Determine the [x, y] coordinate at the center of the cell enclosing the given text.  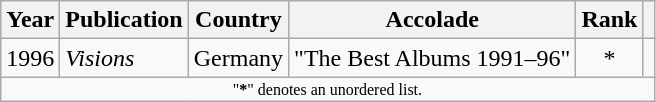
Country [238, 20]
Year [30, 20]
"*" denotes an unordered list. [328, 89]
Publication [124, 20]
Rank [610, 20]
1996 [30, 58]
* [610, 58]
Visions [124, 58]
Germany [238, 58]
Accolade [432, 20]
"The Best Albums 1991–96" [432, 58]
